Detect which cell encompasses the target text, then output its [x, y] center coordinate. 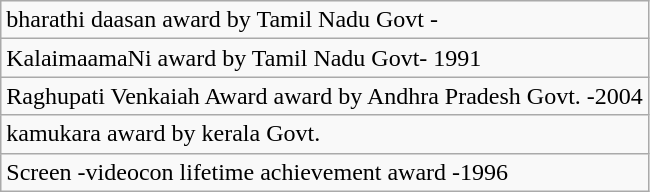
KalaimaamaNi award by Tamil Nadu Govt- 1991 [325, 58]
Raghupati Venkaiah Award award by Andhra Pradesh Govt. -2004 [325, 96]
bharathi daasan award by Tamil Nadu Govt - [325, 20]
kamukara award by kerala Govt. [325, 134]
Screen -videocon lifetime achievement award -1996 [325, 172]
